Locate the cell with the specified text and output its [x, y] center coordinate. 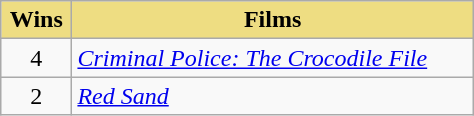
4 [36, 58]
Criminal Police: The Crocodile File [272, 58]
Wins [36, 20]
2 [36, 96]
Films [272, 20]
Red Sand [272, 96]
